For the text-containing cell, return its midpoint in [x, y] coordinate format. 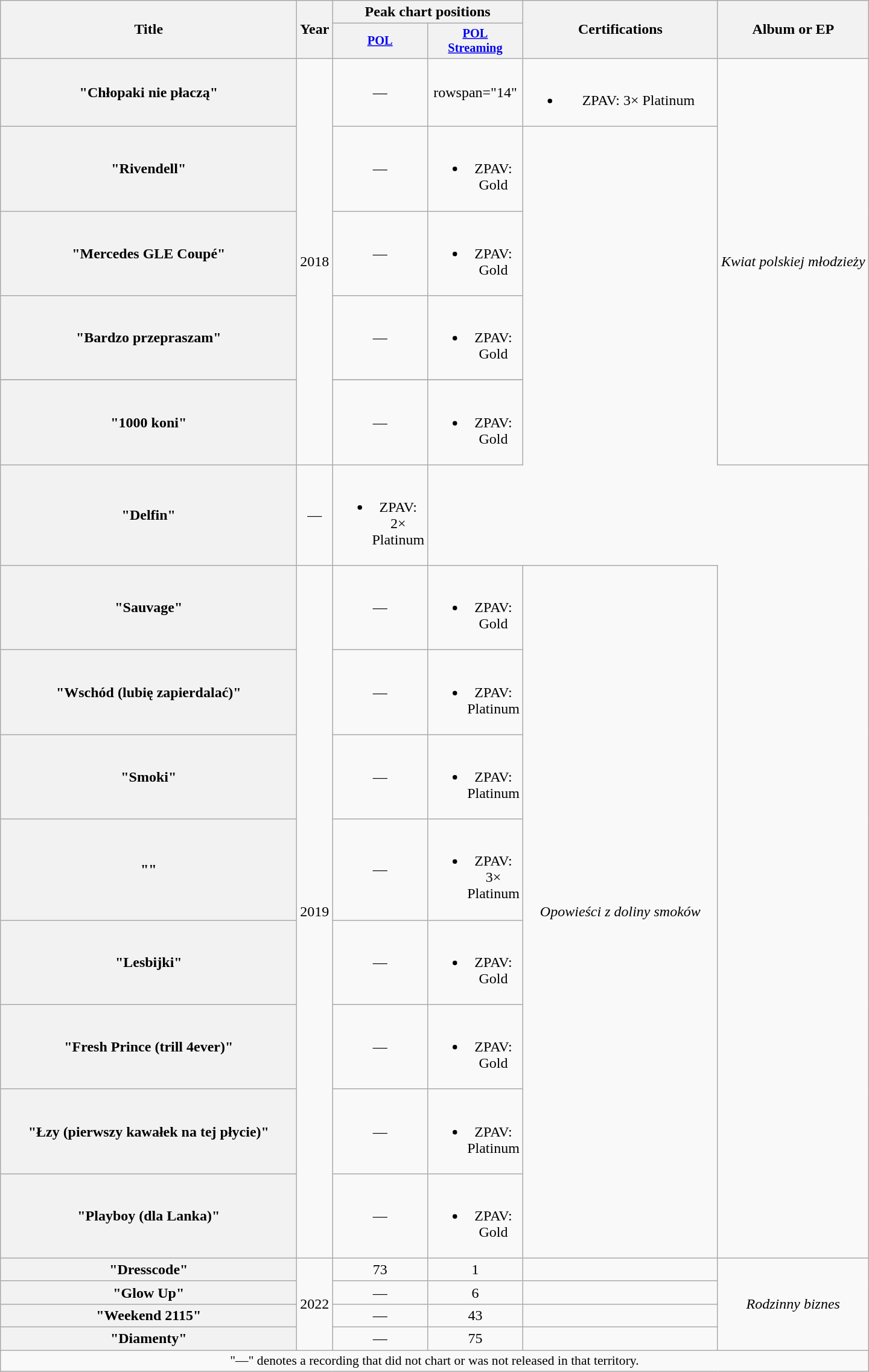
"Diamenty" [148, 1339]
73 [380, 1269]
75 [476, 1339]
"" [148, 869]
1 [476, 1269]
6 [476, 1292]
"Sauvage" [148, 608]
Year [315, 30]
Album or EP [793, 30]
ZPAV: 2× Platinum [380, 515]
2019 [315, 912]
"Delfin" [148, 515]
2022 [315, 1304]
"Glow Up" [148, 1292]
"Weekend 2115" [148, 1315]
Rodzinny biznes [793, 1304]
"Wschód (lubię zapierdalać)" [148, 692]
"Bardzo przepraszam" [148, 338]
"—" denotes a recording that did not chart or was not released in that territory. [434, 1361]
"1000 koni" [148, 423]
Certifications [620, 30]
"Rivendell" [148, 169]
Title [148, 30]
POL [380, 41]
"Mercedes GLE Coupé" [148, 254]
"Fresh Prince (trill 4ever)" [148, 1047]
Opowieści z doliny smoków [620, 912]
Peak chart positions [427, 12]
"Playboy (dla Lanka)" [148, 1216]
rowspan="14" [476, 92]
2018 [315, 261]
"Chłopaki nie płaczą" [148, 92]
43 [476, 1315]
"Smoki" [148, 777]
POLStreaming [476, 41]
Kwiat polskiej młodzieży [793, 261]
"Łzy (pierwszy kawałek na tej płycie)" [148, 1131]
"Lesbijki" [148, 962]
"Dresscode" [148, 1269]
